Locate the cell with the specified text and output its [x, y] center coordinate. 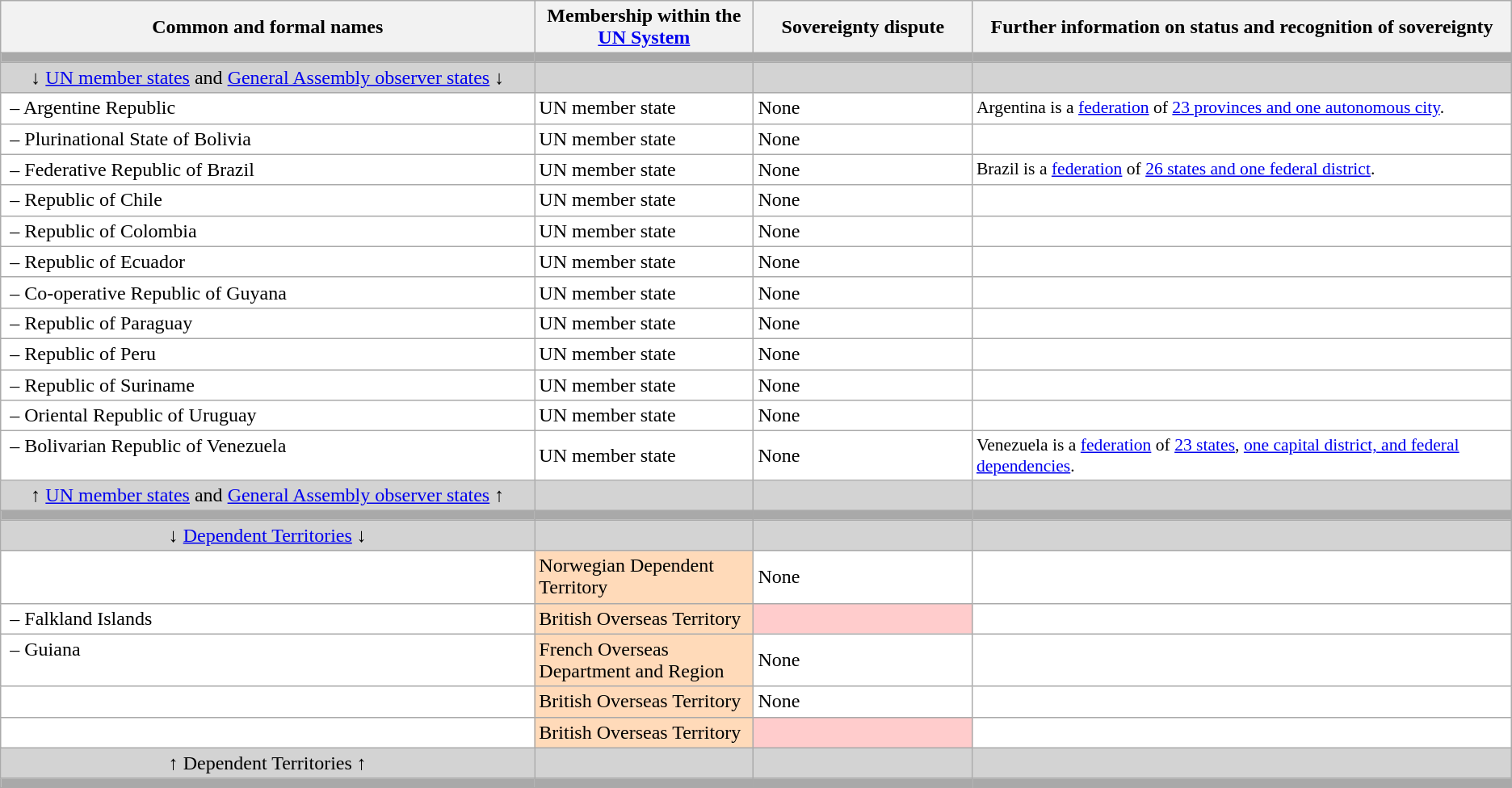
Brazil is a federation of 26 states and one federal district. [1242, 170]
– Guiana [268, 660]
– Argentine Republic [268, 108]
Further information on status and recognition of sovereignty [1242, 27]
– Republic of Chile [268, 200]
– Republic of Suriname [268, 385]
– Republic of Colombia [268, 231]
– Falkland Islands [268, 618]
– Plurinational State of Bolivia [268, 139]
↓ Dependent Territories ↓ [268, 535]
– Bolivarian Republic of Venezuela [268, 455]
Common and formal names [268, 27]
– Co-operative Republic of Guyana [268, 292]
Venezuela is a federation of 23 states, one capital district, and federal dependencies. [1242, 455]
Sovereignty dispute [863, 27]
Argentina is a federation of 23 provinces and one autonomous city. [1242, 108]
↑ Dependent Territories ↑ [268, 763]
– Republic of Ecuador [268, 262]
↑ UN member states and General Assembly observer states ↑ [268, 496]
– Republic of Paraguay [268, 323]
Norwegian Dependent Territory [645, 576]
– Oriental Republic of Uruguay [268, 416]
– Republic of Peru [268, 354]
↓ UN member states and General Assembly observer states ↓ [268, 78]
French Overseas Department and Region [645, 660]
– Federative Republic of Brazil [268, 170]
Membership within the UN System [645, 27]
